Scan for the cell matching the given text and deliver its (X, Y) coordinate at center. 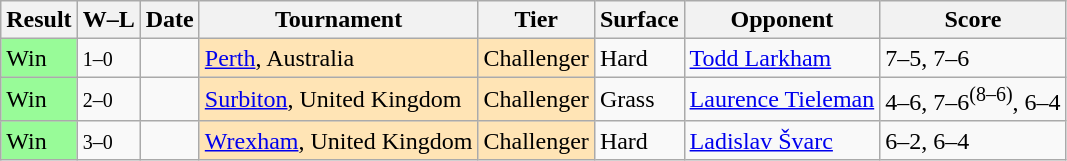
4–6, 7–6(8–6), 6–4 (973, 100)
Tier (536, 20)
6–2, 6–4 (973, 140)
Ladislav Švarc (782, 140)
1–0 (108, 58)
Score (973, 20)
Laurence Tieleman (782, 100)
Surbiton, United Kingdom (338, 100)
Date (170, 20)
Todd Larkham (782, 58)
W–L (108, 20)
Surface (639, 20)
Grass (639, 100)
Wrexham, United Kingdom (338, 140)
Perth, Australia (338, 58)
2–0 (108, 100)
7–5, 7–6 (973, 58)
Result (39, 20)
Tournament (338, 20)
3–0 (108, 140)
Opponent (782, 20)
